For the text-containing cell, return its midpoint in (x, y) coordinate format. 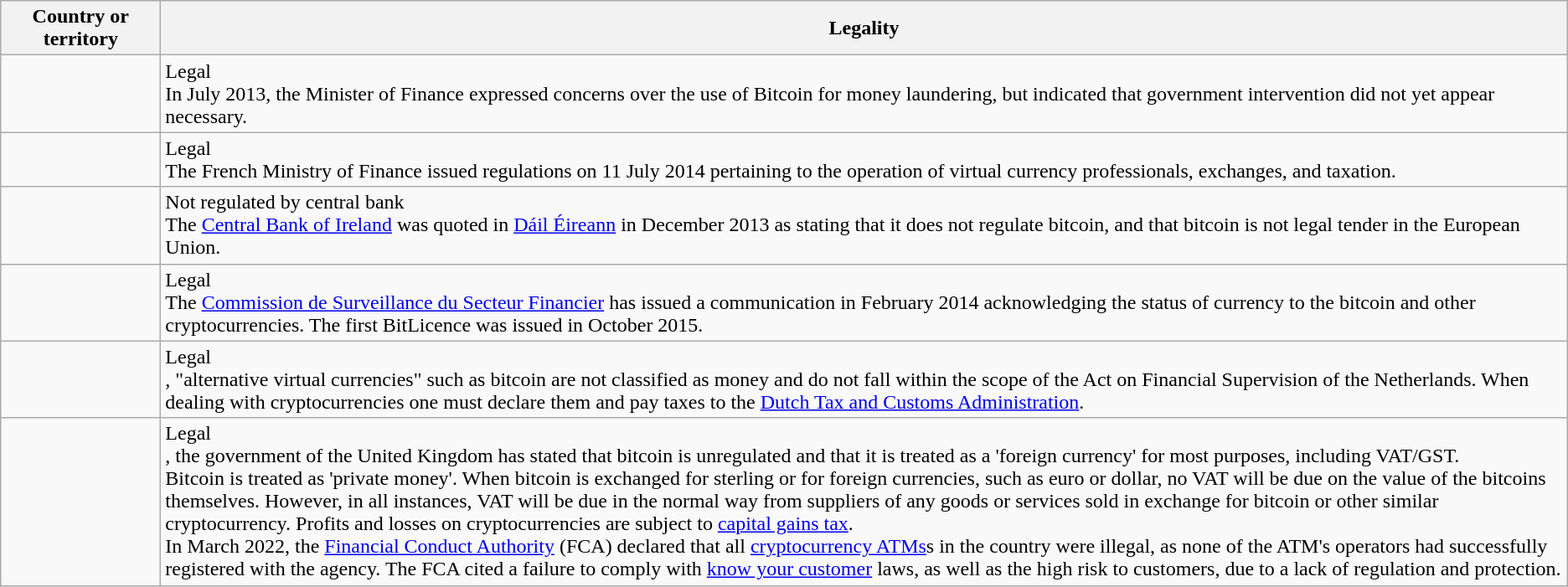
Legality (864, 28)
Country or territory (80, 28)
